Output the (X, Y) coordinate of the center of the cell containing the given text.  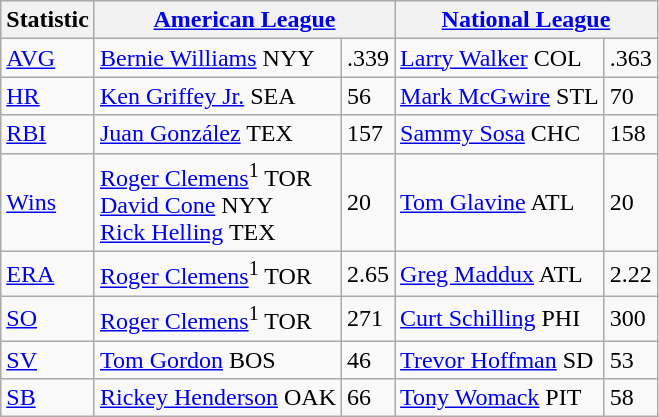
158 (630, 134)
70 (630, 96)
American League (244, 20)
RBI (48, 134)
Juan González TEX (218, 134)
2.65 (368, 274)
58 (630, 398)
66 (368, 398)
300 (630, 318)
.363 (630, 58)
Tony Womack PIT (500, 398)
ERA (48, 274)
AVG (48, 58)
Mark McGwire STL (500, 96)
Roger Clemens1 TORDavid Cone NYYRick Helling TEX (218, 202)
Statistic (48, 20)
2.22 (630, 274)
56 (368, 96)
46 (368, 360)
SO (48, 318)
Trevor Hoffman SD (500, 360)
157 (368, 134)
Curt Schilling PHI (500, 318)
SV (48, 360)
Sammy Sosa CHC (500, 134)
Ken Griffey Jr. SEA (218, 96)
.339 (368, 58)
Rickey Henderson OAK (218, 398)
271 (368, 318)
Tom Gordon BOS (218, 360)
National League (526, 20)
Greg Maddux ATL (500, 274)
Tom Glavine ATL (500, 202)
Bernie Williams NYY (218, 58)
53 (630, 360)
SB (48, 398)
Larry Walker COL (500, 58)
HR (48, 96)
Wins (48, 202)
